Scan for the cell matching the given text and deliver its (x, y) coordinate at center. 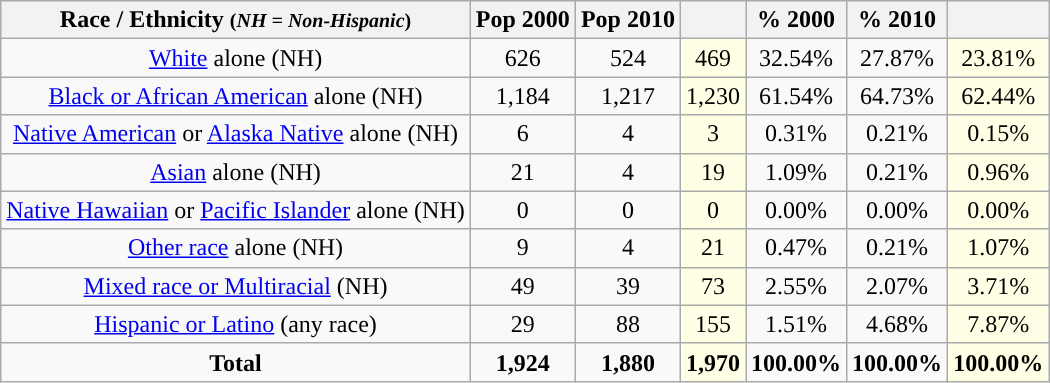
49 (522, 286)
2.07% (898, 286)
2.55% (796, 286)
% 2000 (796, 20)
73 (712, 286)
29 (522, 324)
9 (522, 248)
3.71% (998, 286)
0.15% (998, 134)
23.81% (998, 58)
Mixed race or Multiracial (NH) (236, 286)
Race / Ethnicity (NH = Non-Hispanic) (236, 20)
1.09% (796, 172)
1,184 (522, 96)
1,970 (712, 362)
Asian alone (NH) (236, 172)
64.73% (898, 96)
7.87% (998, 324)
0.47% (796, 248)
Pop 2010 (628, 20)
White alone (NH) (236, 58)
1,880 (628, 362)
1,924 (522, 362)
Black or African American alone (NH) (236, 96)
39 (628, 286)
Native Hawaiian or Pacific Islander alone (NH) (236, 210)
Other race alone (NH) (236, 248)
27.87% (898, 58)
Total (236, 362)
88 (628, 324)
19 (712, 172)
3 (712, 134)
1.07% (998, 248)
1.51% (796, 324)
524 (628, 58)
61.54% (796, 96)
32.54% (796, 58)
0.96% (998, 172)
4.68% (898, 324)
626 (522, 58)
6 (522, 134)
1,217 (628, 96)
62.44% (998, 96)
Pop 2000 (522, 20)
% 2010 (898, 20)
155 (712, 324)
0.31% (796, 134)
Native American or Alaska Native alone (NH) (236, 134)
1,230 (712, 96)
469 (712, 58)
Hispanic or Latino (any race) (236, 324)
